Identify which cell holds the provided text, then report its [x, y] central coordinate. 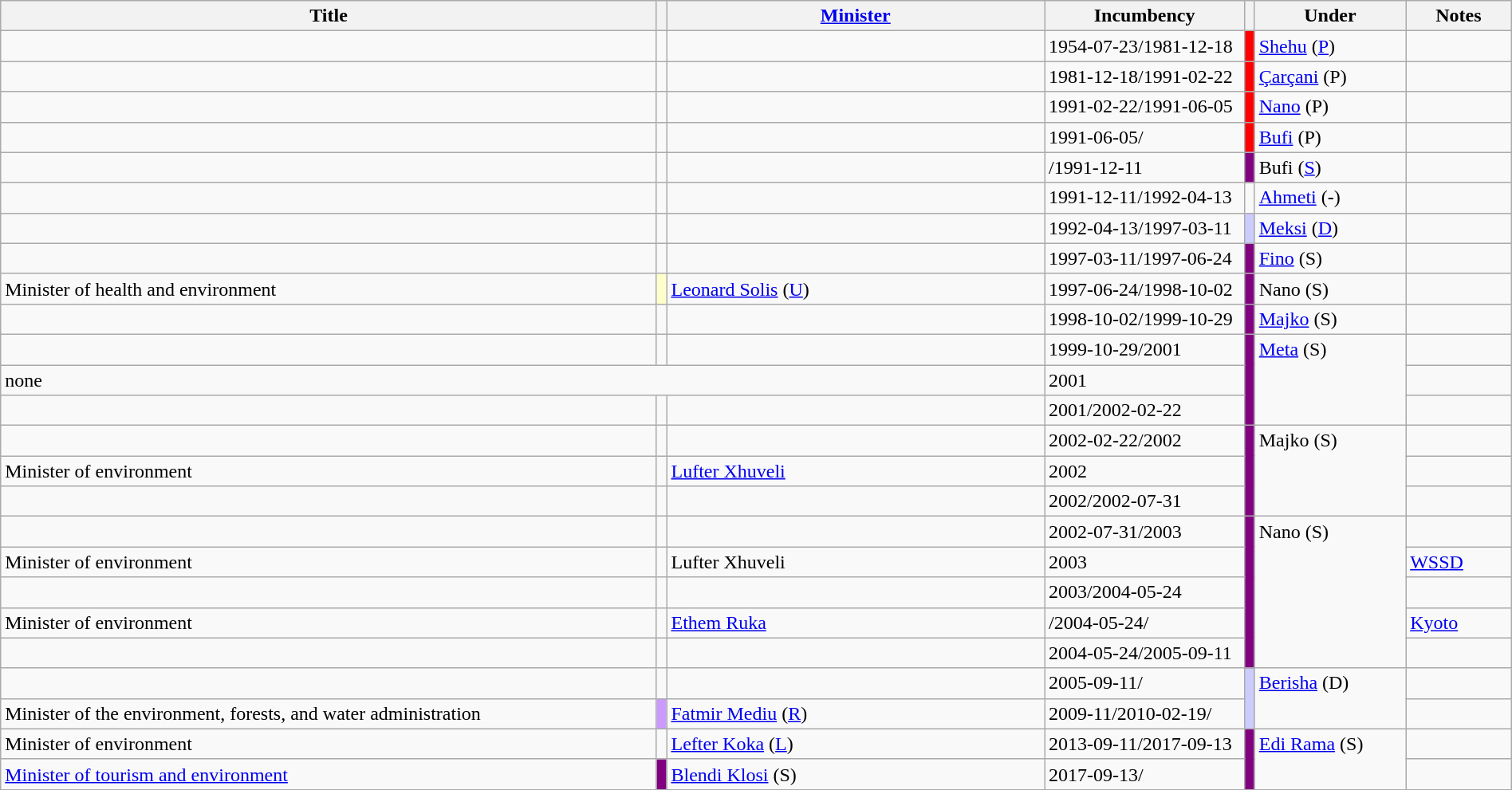
2005-09-11/ [1145, 683]
WSSD [1459, 562]
2002 [1145, 471]
2003 [1145, 562]
Minister of health and environment [329, 289]
Berisha (D) [1330, 698]
2009-11/2010-02-19/ [1145, 713]
Lefter Koka (L) [856, 744]
Incumbency [1145, 16]
Leonard Solis (U) [856, 289]
Çarçani (P) [1330, 77]
Ethem Ruka [856, 623]
2002/2002-07-31 [1145, 501]
1981-12-18/1991-02-22 [1145, 77]
Minister of tourism and environment [329, 774]
1991-06-05/ [1145, 137]
1998-10-02/1999-10-29 [1145, 319]
Blendi Klosi (S) [856, 774]
1991-12-11/1992-04-13 [1145, 198]
2013-09-11/2017-09-13 [1145, 744]
Edi Rama (S) [1330, 759]
1997-06-24/1998-10-02 [1145, 289]
2001/2002-02-22 [1145, 411]
/2004-05-24/ [1145, 623]
Meksi (D) [1330, 228]
2017-09-13/ [1145, 774]
Title [329, 16]
Kyoto [1459, 623]
Minister [856, 16]
1991-02-22/1991-06-05 [1145, 107]
Fatmir Mediu (R) [856, 713]
Ahmeti (-) [1330, 198]
Bufi (P) [1330, 137]
2003/2004-05-24 [1145, 592]
1954-07-23/1981-12-18 [1145, 46]
2002-02-22/2002 [1145, 441]
Notes [1459, 16]
Meta (S) [1330, 379]
/1991-12-11 [1145, 167]
Fino (S) [1330, 258]
Minister of the environment, forests, and water administration [329, 713]
Under [1330, 16]
none [523, 380]
1992-04-13/1997-03-11 [1145, 228]
Nano (P) [1330, 107]
Bufi (S) [1330, 167]
2004-05-24/2005-09-11 [1145, 653]
2002-07-31/2003 [1145, 532]
1999-10-29/2001 [1145, 349]
Shehu (P) [1330, 46]
1997-03-11/1997-06-24 [1145, 258]
2001 [1145, 380]
